Scan for the cell matching the given text and deliver its (x, y) coordinate at center. 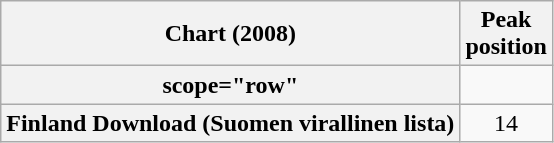
Finland Download (Suomen virallinen lista) (230, 123)
scope="row" (230, 85)
Chart (2008) (230, 34)
14 (506, 123)
Peakposition (506, 34)
